Pinpoint the cell where the given text exists, returning its [x, y] midpoint coordinate. 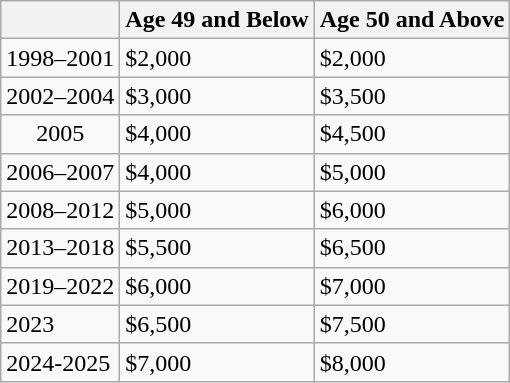
2002–2004 [60, 96]
$4,500 [412, 134]
$3,500 [412, 96]
2013–2018 [60, 248]
Age 50 and Above [412, 20]
Age 49 and Below [217, 20]
2023 [60, 324]
2008–2012 [60, 210]
$7,500 [412, 324]
2019–2022 [60, 286]
$3,000 [217, 96]
$5,500 [217, 248]
1998–2001 [60, 58]
$8,000 [412, 362]
2006–2007 [60, 172]
2005 [60, 134]
2024-2025 [60, 362]
